Return (X, Y) of the center of cell containing provided text 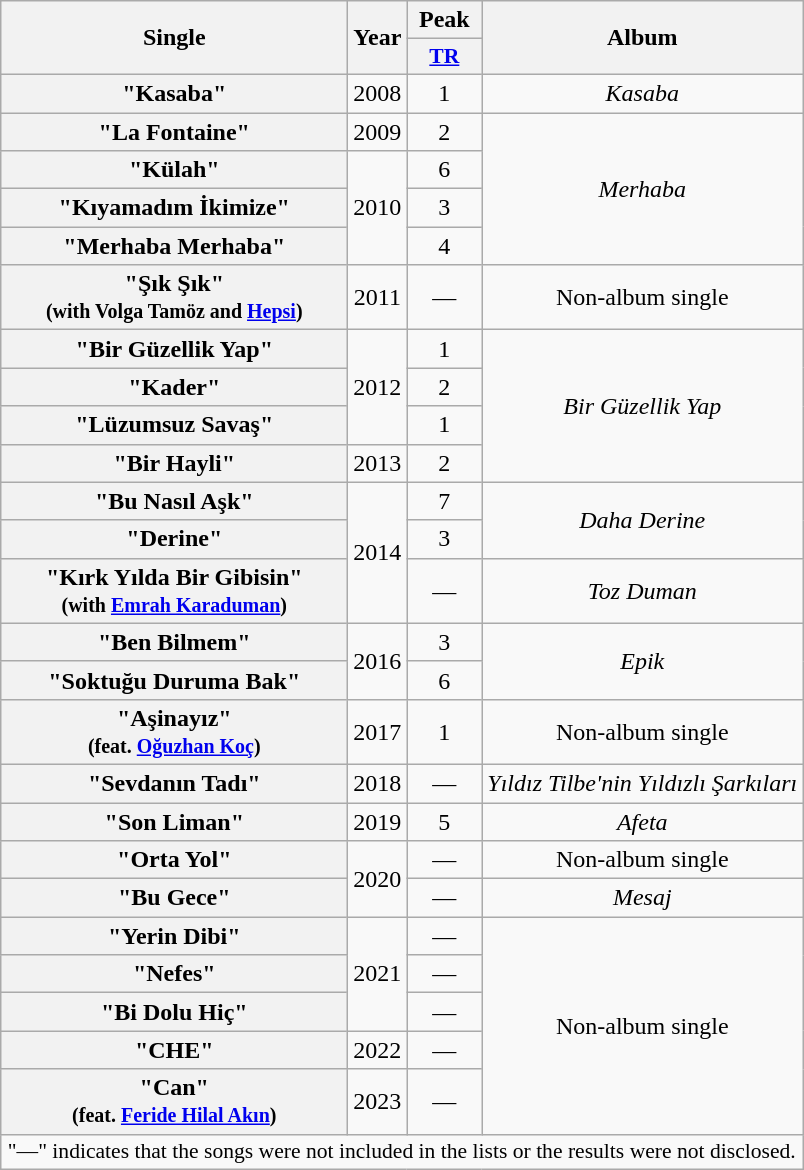
2023 (378, 1102)
2016 (378, 661)
"Son Liman" (174, 821)
Bir Güzellik Yap (642, 406)
2011 (378, 298)
2017 (378, 732)
"Aşinayız"(feat. Oğuzhan Koç) (174, 732)
2012 (378, 387)
"Bir Hayli" (174, 463)
"Kıyamadım İkimize" (174, 208)
Yıldız Tilbe'nin Yıldızlı Şarkıları (642, 783)
Single (174, 38)
Epik (642, 661)
Mesaj (642, 898)
"Orta Yol" (174, 860)
"Külah" (174, 170)
2022 (378, 1050)
2014 (378, 552)
5 (444, 821)
4 (444, 246)
Album (642, 38)
"Şık Şık"(with Volga Tamöz and Hepsi) (174, 298)
"Ben Bilmem" (174, 642)
Year (378, 38)
"La Fontaine" (174, 131)
2019 (378, 821)
"Derine" (174, 539)
"Can"(feat. Feride Hilal Akın) (174, 1102)
Merhaba (642, 188)
2013 (378, 463)
2021 (378, 974)
"Bir Güzellik Yap" (174, 349)
2020 (378, 879)
Afeta (642, 821)
"—" indicates that the songs were not included in the lists or the results were not disclosed. (402, 1152)
2018 (378, 783)
"Bu Gece" (174, 898)
Toz Duman (642, 590)
Daha Derine (642, 520)
2010 (378, 208)
"Nefes" (174, 974)
TR (444, 57)
"Merhaba Merhaba" (174, 246)
"Kader" (174, 387)
"Sevdanın Tadı" (174, 783)
Kasaba (642, 93)
2008 (378, 93)
7 (444, 501)
"CHE" (174, 1050)
"Lüzumsuz Savaş" (174, 425)
"Kırk Yılda Bir Gibisin"(with Emrah Karaduman) (174, 590)
Peak (444, 20)
"Kasaba" (174, 93)
"Yerin Dibi" (174, 936)
"Bu Nasıl Aşk" (174, 501)
"Bi Dolu Hiç" (174, 1012)
"Soktuğu Duruma Bak" (174, 680)
2009 (378, 131)
